Return [X, Y] of the center of cell containing provided text 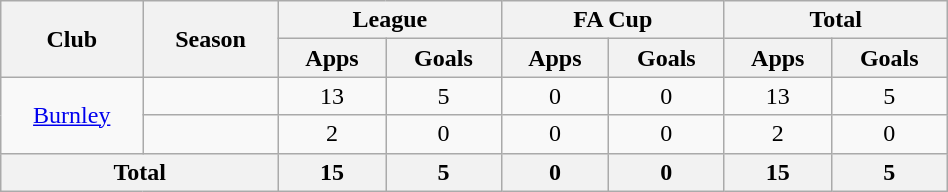
League [390, 20]
FA Cup [612, 20]
Burnley [72, 115]
Club [72, 39]
Season [211, 39]
